Output the (X, Y) coordinate of the center of the cell containing the given text.  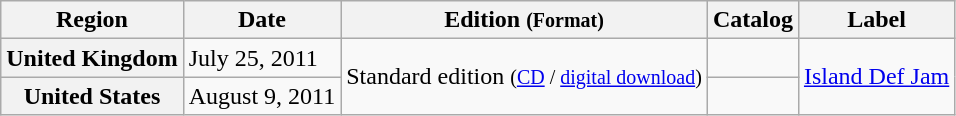
Date (262, 20)
Label (876, 20)
Catalog (752, 20)
Region (92, 20)
July 25, 2011 (262, 58)
United States (92, 96)
August 9, 2011 (262, 96)
United Kingdom (92, 58)
Edition (Format) (524, 20)
Standard edition (CD / digital download) (524, 77)
Island Def Jam (876, 77)
